For the text-containing cell, return its midpoint in (x, y) coordinate format. 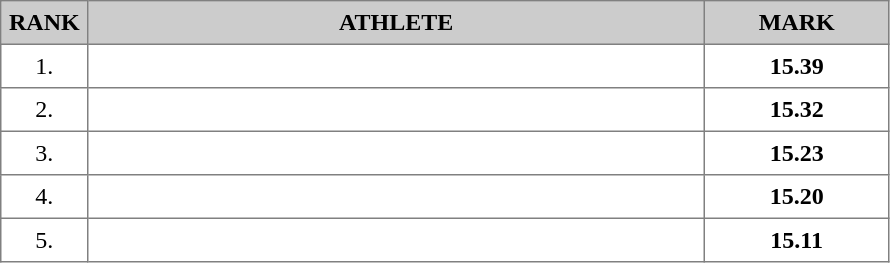
RANK (44, 23)
15.23 (796, 153)
ATHLETE (396, 23)
4. (44, 197)
15.20 (796, 197)
15.32 (796, 110)
15.39 (796, 66)
1. (44, 66)
15.11 (796, 240)
3. (44, 153)
2. (44, 110)
MARK (796, 23)
5. (44, 240)
